For the text-containing cell, return its midpoint in (X, Y) coordinate format. 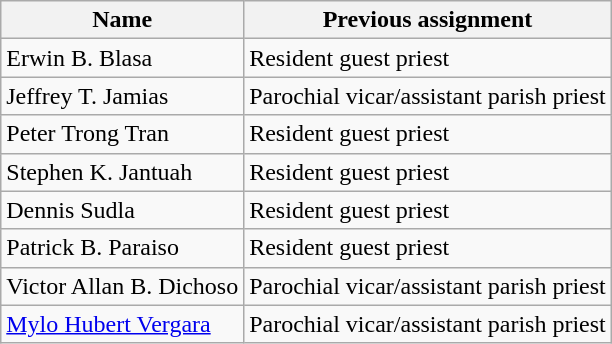
Erwin B. Blasa (122, 58)
Dennis Sudla (122, 210)
Jeffrey T. Jamias (122, 96)
Victor Allan B. Dichoso (122, 286)
Name (122, 20)
Patrick B. Paraiso (122, 248)
Peter Trong Tran (122, 134)
Previous assignment (428, 20)
Mylo Hubert Vergara (122, 324)
Stephen K. Jantuah (122, 172)
